Find where the given text appears and provide that cell's center as [x, y] coordinate. 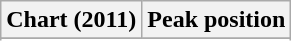
Peak position [216, 20]
Chart (2011) [72, 20]
